Search for the cell housing the specified text and yield its [X, Y] center coordinate. 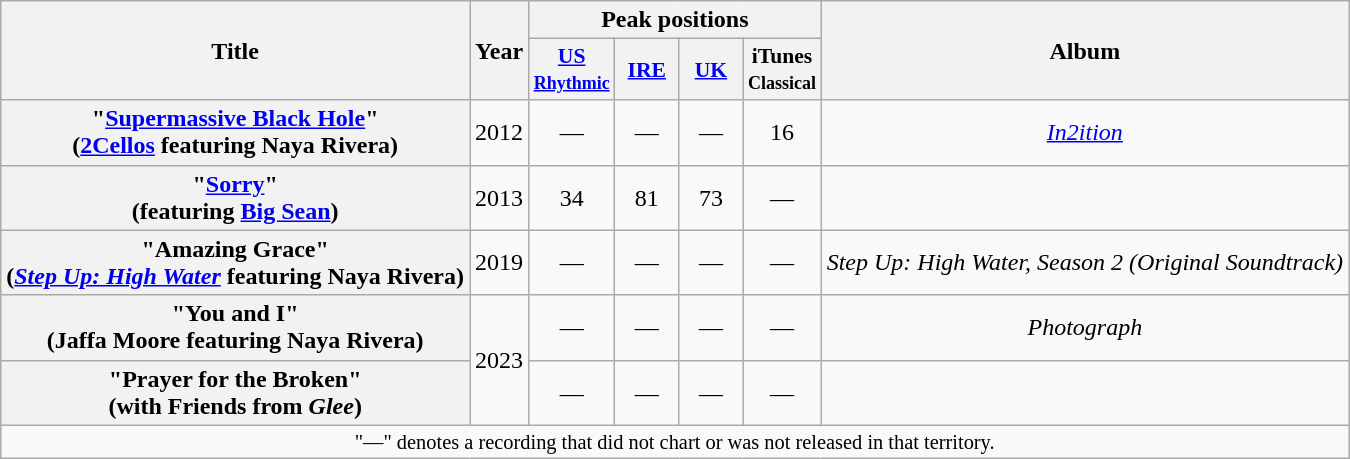
"You and I"(Jaffa Moore featuring Naya Rivera) [236, 328]
USRhythmic [572, 70]
"Prayer for the Broken"(with Friends from Glee) [236, 392]
Year [500, 50]
"Supermassive Black Hole"(2Cellos featuring Naya Rivera) [236, 132]
Album [1084, 50]
Title [236, 50]
IRE [647, 70]
Step Up: High Water, Season 2 (Original Soundtrack) [1084, 262]
"Sorry"(featuring Big Sean) [236, 198]
UK [711, 70]
Photograph [1084, 328]
16 [782, 132]
In2ition [1084, 132]
iTunesClassical [782, 70]
Peak positions [676, 20]
81 [647, 198]
"Amazing Grace"(Step Up: High Water featuring Naya Rivera) [236, 262]
2019 [500, 262]
2023 [500, 360]
2013 [500, 198]
2012 [500, 132]
34 [572, 198]
"—" denotes a recording that did not chart or was not released in that territory. [675, 442]
73 [711, 198]
